Capture the cell that displays the provided text and extract its [x, y] central coordinate. 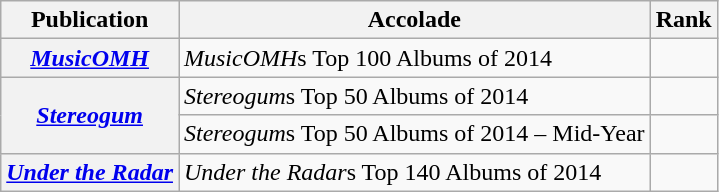
MusicOMH [90, 58]
Under the Radars Top 140 Albums of 2014 [414, 172]
Stereogum [90, 115]
Stereogums Top 50 Albums of 2014 – Mid-Year [414, 134]
Accolade [414, 20]
Rank [684, 20]
MusicOMHs Top 100 Albums of 2014 [414, 58]
Publication [90, 20]
Stereogums Top 50 Albums of 2014 [414, 96]
Under the Radar [90, 172]
